Output the [x, y] coordinate of the center of the cell containing the given text.  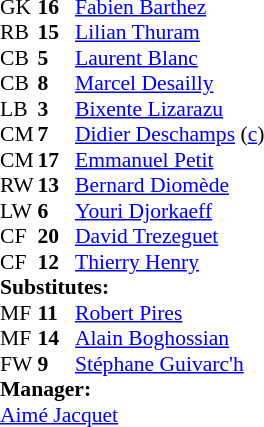
13 [57, 185]
Youri Djorkaeff [170, 211]
5 [57, 58]
11 [57, 313]
RB [19, 33]
Thierry Henry [170, 262]
Marcel Desailly [170, 83]
Robert Pires [170, 313]
17 [57, 160]
Stéphane Guivarc'h [170, 364]
Didier Deschamps (c) [170, 135]
Manager: [132, 389]
9 [57, 364]
Laurent Blanc [170, 58]
FW [19, 364]
8 [57, 83]
6 [57, 211]
Lilian Thuram [170, 33]
LB [19, 109]
RW [19, 185]
LW [19, 211]
14 [57, 339]
Emmanuel Petit [170, 160]
Substitutes: [132, 287]
Alain Boghossian [170, 339]
7 [57, 135]
3 [57, 109]
15 [57, 33]
Bernard Diomède [170, 185]
20 [57, 237]
David Trezeguet [170, 237]
Bixente Lizarazu [170, 109]
12 [57, 262]
